Return [X, Y] of the center of cell containing provided text 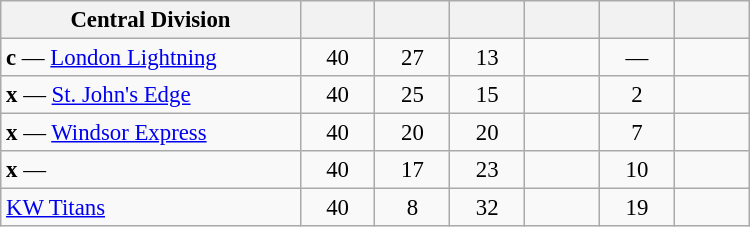
2 [636, 95]
23 [488, 170]
25 [412, 95]
10 [636, 170]
17 [412, 170]
c — London Lightning [150, 58]
27 [412, 58]
x — St. John's Edge [150, 95]
8 [412, 208]
13 [488, 58]
KW Titans [150, 208]
Central Division [150, 20]
15 [488, 95]
x — Windsor Express [150, 133]
32 [488, 208]
x — [150, 170]
7 [636, 133]
19 [636, 208]
— [636, 58]
